Extract the (X, Y) coordinate from the center of the cell holding the provided text.  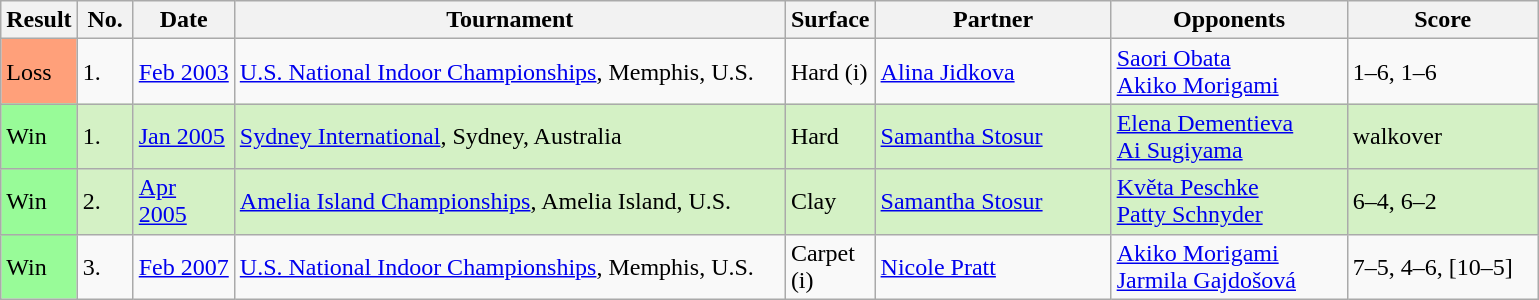
Surface (830, 20)
Květa Peschke Patty Schnyder (1229, 202)
Jan 2005 (184, 136)
No. (105, 20)
Feb 2003 (184, 72)
Score (1442, 20)
Result (39, 20)
Sydney International, Sydney, Australia (510, 136)
3. (105, 266)
Hard (830, 136)
Alina Jidkova (993, 72)
walkover (1442, 136)
Amelia Island Championships, Amelia Island, U.S. (510, 202)
Partner (993, 20)
Carpet (i) (830, 266)
7–5, 4–6, [10–5] (1442, 266)
6–4, 6–2 (1442, 202)
Elena Dementieva Ai Sugiyama (1229, 136)
Clay (830, 202)
Opponents (1229, 20)
Hard (i) (830, 72)
Apr 2005 (184, 202)
Akiko Morigami Jarmila Gajdošová (1229, 266)
Loss (39, 72)
Tournament (510, 20)
2. (105, 202)
Feb 2007 (184, 266)
Saori Obata Akiko Morigami (1229, 72)
Date (184, 20)
Nicole Pratt (993, 266)
1–6, 1–6 (1442, 72)
